For the text-containing cell, return its midpoint in [X, Y] coordinate format. 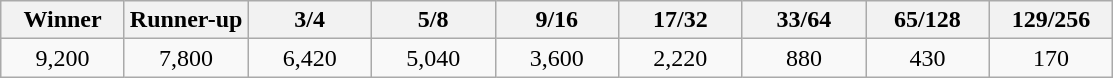
880 [804, 58]
Winner [63, 20]
3/4 [310, 20]
65/128 [928, 20]
5,040 [433, 58]
9/16 [557, 20]
33/64 [804, 20]
170 [1051, 58]
129/256 [1051, 20]
6,420 [310, 58]
430 [928, 58]
3,600 [557, 58]
2,220 [681, 58]
7,800 [186, 58]
9,200 [63, 58]
5/8 [433, 20]
17/32 [681, 20]
Runner-up [186, 20]
